Provide the [x, y] coordinate of the cell's center where the given text is located.  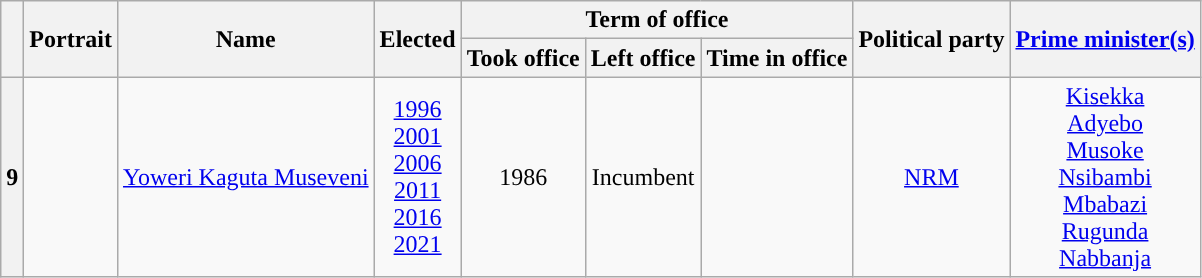
199620012006201120162021 [418, 177]
Elected [418, 39]
Incumbent [643, 177]
NRM [932, 177]
Time in office [777, 58]
Portrait [71, 39]
Political party [932, 39]
Yoweri Kaguta Museveni [246, 177]
Name [246, 39]
KisekkaAdyeboMusokeNsibambiMbabaziRugundaNabbanja [1105, 177]
Took office [523, 58]
Left office [643, 58]
Term of office [657, 20]
9 [12, 177]
Prime minister(s) [1105, 39]
1986 [523, 177]
